Capture the cell that displays the provided text and extract its (x, y) central coordinate. 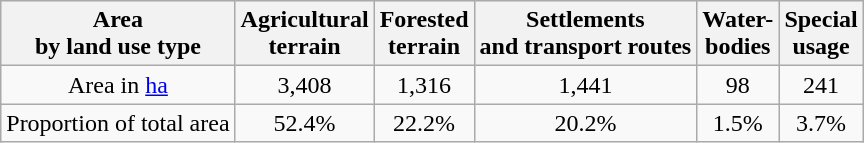
3,408 (304, 85)
Forestedterrain (424, 34)
20.2% (586, 123)
Agriculturalterrain (304, 34)
98 (738, 85)
Specialusage (821, 34)
Water-bodies (738, 34)
Areaby land use type (118, 34)
3.7% (821, 123)
1.5% (738, 123)
Proportion of total area (118, 123)
241 (821, 85)
52.4% (304, 123)
1,316 (424, 85)
1,441 (586, 85)
Settlementsand transport routes (586, 34)
22.2% (424, 123)
Area in ha (118, 85)
